Extract the (X, Y) coordinate from the center of the cell holding the provided text.  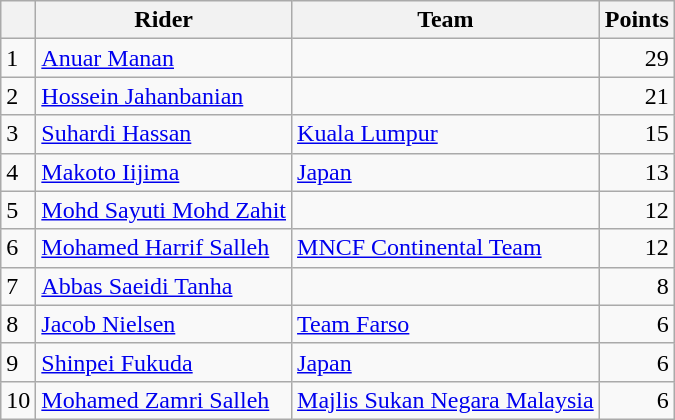
4 (18, 172)
Jacob Nielsen (164, 324)
Shinpei Fukuda (164, 362)
13 (636, 172)
Majlis Sukan Negara Malaysia (446, 400)
5 (18, 210)
Hossein Jahanbanian (164, 96)
Rider (164, 20)
10 (18, 400)
Suhardi Hassan (164, 134)
9 (18, 362)
Team (446, 20)
21 (636, 96)
7 (18, 286)
Points (636, 20)
Anuar Manan (164, 58)
Abbas Saeidi Tanha (164, 286)
Mohd Sayuti Mohd Zahit (164, 210)
1 (18, 58)
29 (636, 58)
Kuala Lumpur (446, 134)
15 (636, 134)
Makoto Iijima (164, 172)
MNCF Continental Team (446, 248)
Mohamed Zamri Salleh (164, 400)
Team Farso (446, 324)
2 (18, 96)
3 (18, 134)
Mohamed Harrif Salleh (164, 248)
